Determine the [x, y] coordinate at the center of the cell enclosing the given text.  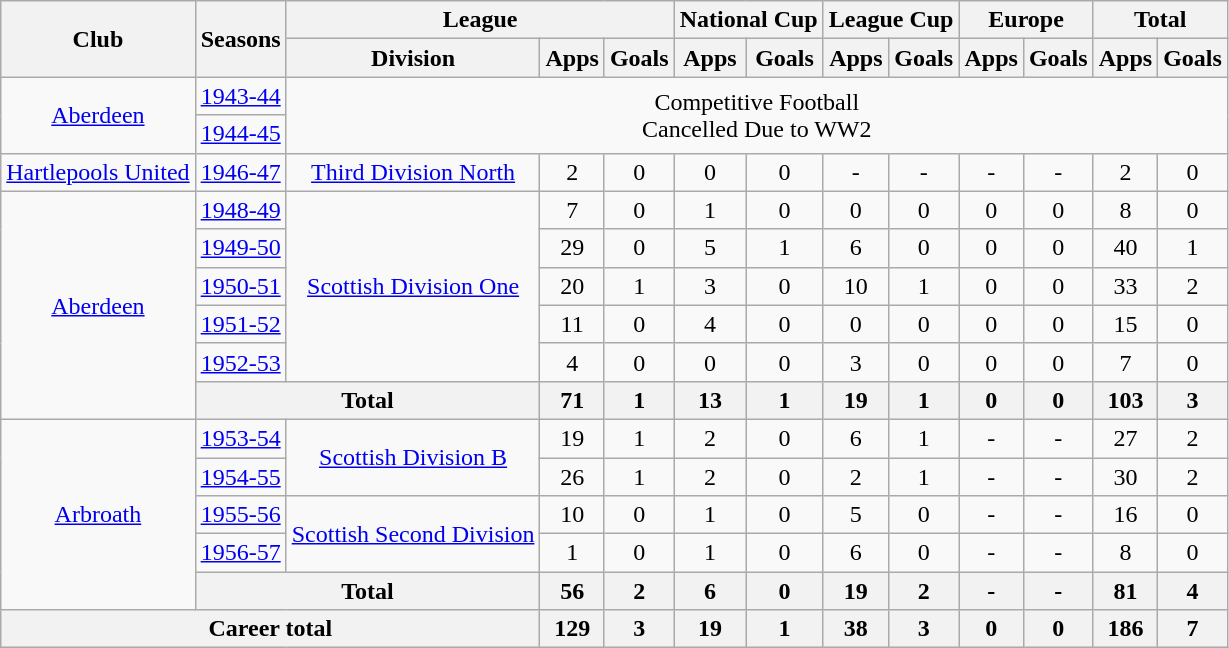
National Cup [748, 20]
Division [413, 58]
29 [572, 248]
Scottish Division B [413, 457]
1955-56 [240, 515]
15 [1125, 324]
1943-44 [240, 96]
129 [572, 629]
186 [1125, 629]
Europe [1026, 20]
1950-51 [240, 286]
56 [572, 591]
38 [856, 629]
27 [1125, 438]
Arbroath [98, 514]
Career total [270, 629]
Seasons [240, 39]
Scottish Division One [413, 286]
71 [572, 400]
30 [1125, 477]
1946-47 [240, 172]
League [480, 20]
Scottish Second Division [413, 534]
1956-57 [240, 553]
1949-50 [240, 248]
1952-53 [240, 362]
Competitive FootballCancelled Due to WW2 [756, 115]
11 [572, 324]
40 [1125, 248]
1954-55 [240, 477]
Hartlepools United [98, 172]
1948-49 [240, 210]
Third Division North [413, 172]
103 [1125, 400]
81 [1125, 591]
13 [710, 400]
Club [98, 39]
1951-52 [240, 324]
16 [1125, 515]
League Cup [891, 20]
20 [572, 286]
1944-45 [240, 134]
1953-54 [240, 438]
33 [1125, 286]
26 [572, 477]
